Detect which cell encompasses the target text, then output its [x, y] center coordinate. 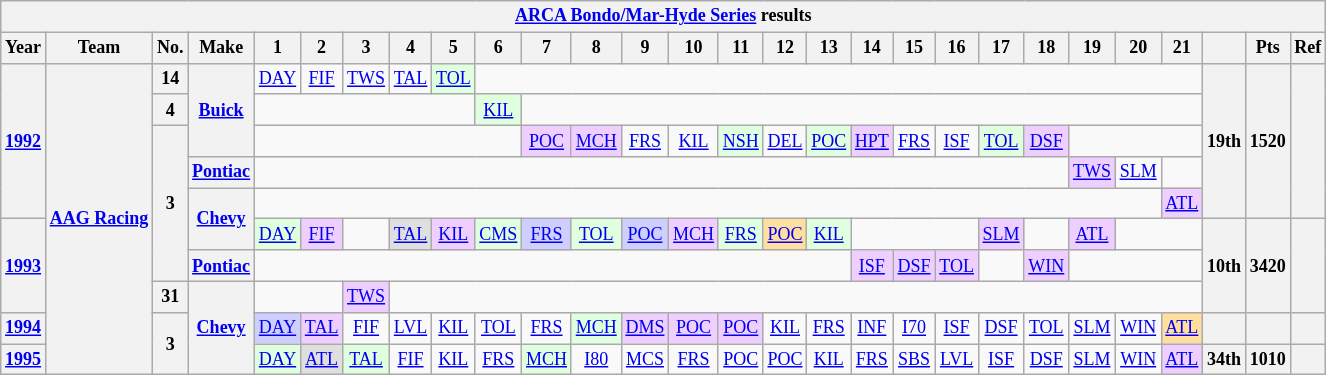
31 [170, 296]
11 [740, 48]
HPT [872, 140]
SBS [914, 360]
Buick [222, 110]
18 [1046, 48]
1995 [24, 360]
NSH [740, 140]
1 [277, 48]
Team [98, 48]
1994 [24, 328]
DEL [785, 140]
10th [1224, 266]
2 [321, 48]
13 [829, 48]
20 [1138, 48]
CMS [498, 234]
Pts [1268, 48]
MCS [645, 360]
19th [1224, 141]
INF [872, 328]
1520 [1268, 141]
DMS [645, 328]
I80 [596, 360]
ARCA Bondo/Mar-Hyde Series results [664, 16]
Year [24, 48]
I70 [914, 328]
1993 [24, 266]
19 [1092, 48]
6 [498, 48]
1010 [1268, 360]
15 [914, 48]
21 [1182, 48]
16 [956, 48]
No. [170, 48]
10 [694, 48]
12 [785, 48]
5 [454, 48]
1992 [24, 141]
7 [547, 48]
Ref [1308, 48]
17 [1001, 48]
AAG Racing [98, 219]
Make [222, 48]
34th [1224, 360]
9 [645, 48]
8 [596, 48]
3420 [1268, 266]
